Determine the [x, y] coordinate at the center of the cell enclosing the given text.  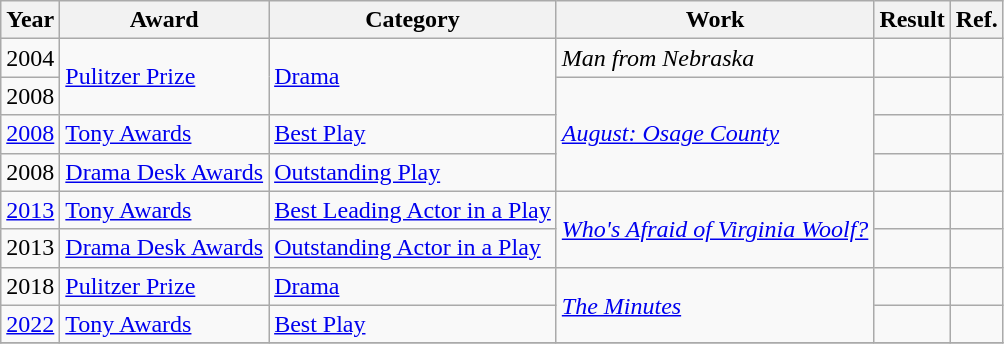
2004 [30, 58]
Best Leading Actor in a Play [413, 210]
Man from Nebraska [715, 58]
Work [715, 20]
2018 [30, 286]
2022 [30, 324]
Category [413, 20]
Year [30, 20]
Who's Afraid of Virginia Woolf? [715, 229]
Outstanding Play [413, 172]
Outstanding Actor in a Play [413, 248]
Award [164, 20]
The Minutes [715, 305]
August: Osage County [715, 134]
Ref. [976, 20]
Result [912, 20]
